Search for the cell housing the specified text and yield its [X, Y] center coordinate. 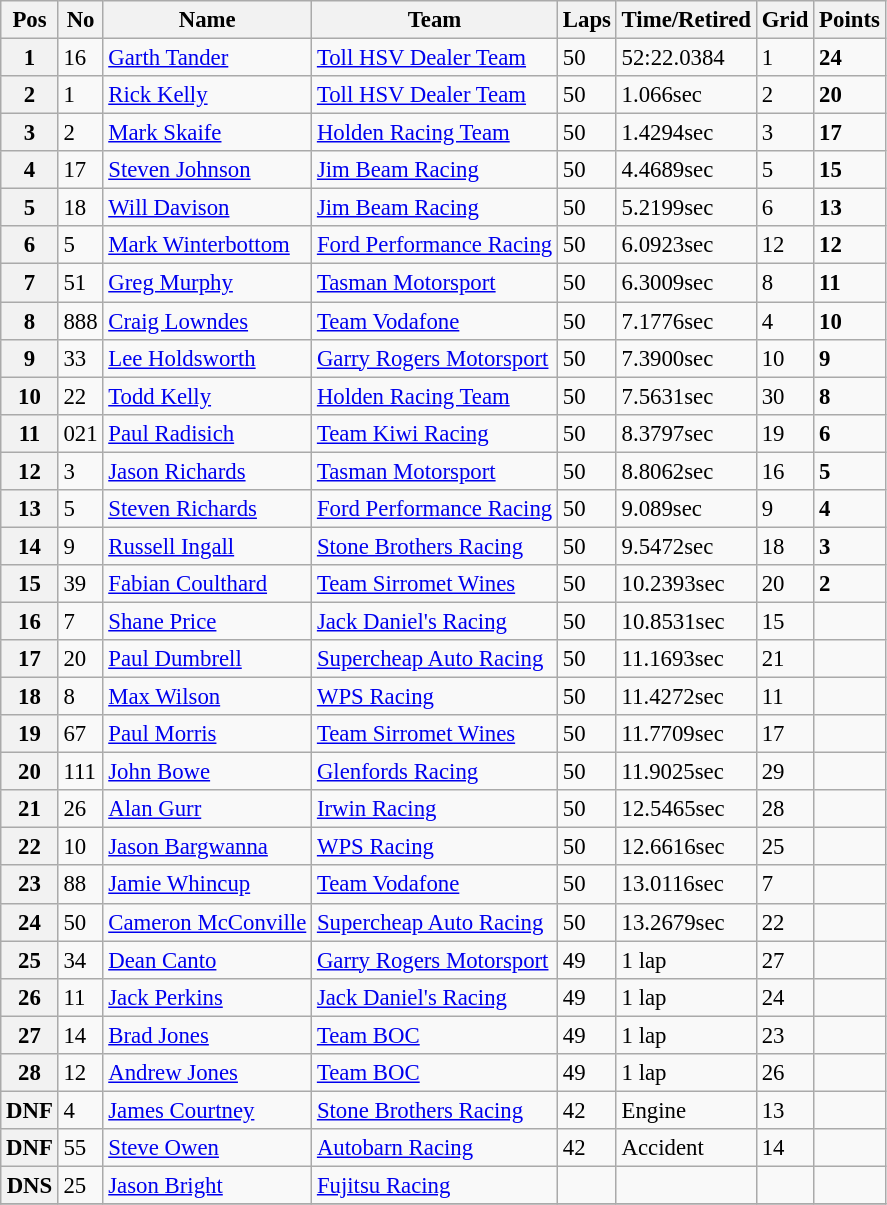
Mark Winterbottom [208, 245]
12.6616sec [686, 847]
Accident [686, 1148]
7.5631sec [686, 396]
52:22.0384 [686, 58]
67 [80, 734]
6.3009sec [686, 283]
Fujitsu Racing [435, 1185]
Jack Perkins [208, 997]
888 [80, 321]
13.0116sec [686, 885]
No [80, 20]
James Courtney [208, 1110]
1.066sec [686, 95]
7.3900sec [686, 358]
DNS [30, 1185]
Pos [30, 20]
5.2199sec [686, 208]
Grid [784, 20]
10.8531sec [686, 621]
Cameron McConville [208, 922]
Lee Holdsworth [208, 358]
11.7709sec [686, 734]
Points [850, 20]
Engine [686, 1110]
Steve Owen [208, 1148]
Glenfords Racing [435, 772]
111 [80, 772]
Steven Richards [208, 509]
Craig Lowndes [208, 321]
Irwin Racing [435, 809]
Garth Tander [208, 58]
Russell Ingall [208, 546]
1.4294sec [686, 133]
Mark Skaife [208, 133]
11.9025sec [686, 772]
Andrew Jones [208, 1073]
88 [80, 885]
Shane Price [208, 621]
Dean Canto [208, 960]
Jamie Whincup [208, 885]
8.8062sec [686, 471]
34 [80, 960]
8.3797sec [686, 433]
11.1693sec [686, 659]
Greg Murphy [208, 283]
Autobarn Racing [435, 1148]
Fabian Coulthard [208, 584]
29 [784, 772]
55 [80, 1148]
Paul Dumbrell [208, 659]
Jason Bargwanna [208, 847]
Steven Johnson [208, 170]
Paul Morris [208, 734]
Jason Richards [208, 471]
Brad Jones [208, 1035]
Max Wilson [208, 697]
Team [435, 20]
Will Davison [208, 208]
51 [80, 283]
4.4689sec [686, 170]
John Bowe [208, 772]
021 [80, 433]
6.0923sec [686, 245]
13.2679sec [686, 922]
9.089sec [686, 509]
33 [80, 358]
Rick Kelly [208, 95]
10.2393sec [686, 584]
9.5472sec [686, 546]
12.5465sec [686, 809]
Laps [588, 20]
30 [784, 396]
11.4272sec [686, 697]
Team Kiwi Racing [435, 433]
Name [208, 20]
7.1776sec [686, 321]
39 [80, 584]
Time/Retired [686, 20]
Alan Gurr [208, 809]
Todd Kelly [208, 396]
Jason Bright [208, 1185]
Paul Radisich [208, 433]
